Identify which cell holds the provided text, then report its (X, Y) central coordinate. 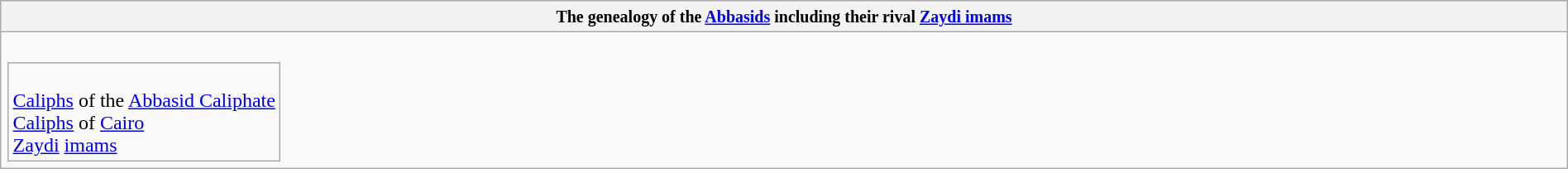
The genealogy of the Abbasids including their rival Zaydi imams (784, 17)
